Extract the (X, Y) coordinate from the center of the cell holding the provided text.  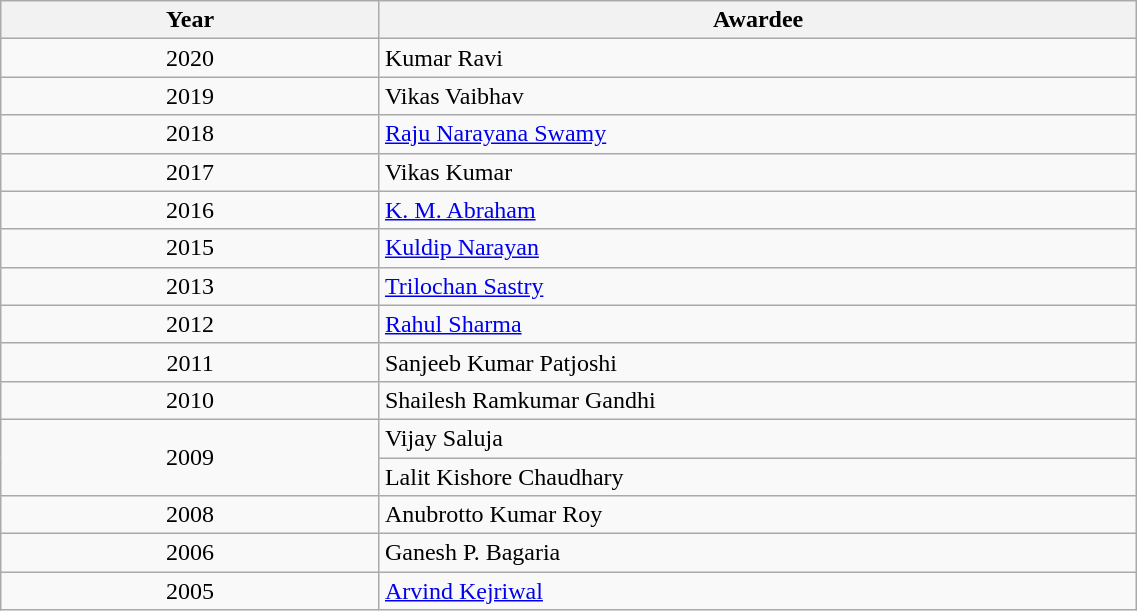
2013 (190, 286)
Arvind Kejriwal (758, 591)
2012 (190, 324)
2017 (190, 172)
Kumar Ravi (758, 58)
2011 (190, 362)
2009 (190, 457)
Vijay Saluja (758, 438)
Anubrotto Kumar Roy (758, 515)
2019 (190, 96)
2010 (190, 400)
Raju Narayana Swamy (758, 134)
Lalit Kishore Chaudhary (758, 477)
Vikas Vaibhav (758, 96)
Trilochan Sastry (758, 286)
Kuldip Narayan (758, 248)
2006 (190, 553)
K. M. Abraham (758, 210)
Awardee (758, 20)
Vikas Kumar (758, 172)
Shailesh Ramkumar Gandhi (758, 400)
2008 (190, 515)
2016 (190, 210)
Ganesh P. Bagaria (758, 553)
2018 (190, 134)
2015 (190, 248)
2020 (190, 58)
Rahul Sharma (758, 324)
2005 (190, 591)
Year (190, 20)
Sanjeeb Kumar Patjoshi (758, 362)
